Capture the cell that displays the provided text and extract its [X, Y] central coordinate. 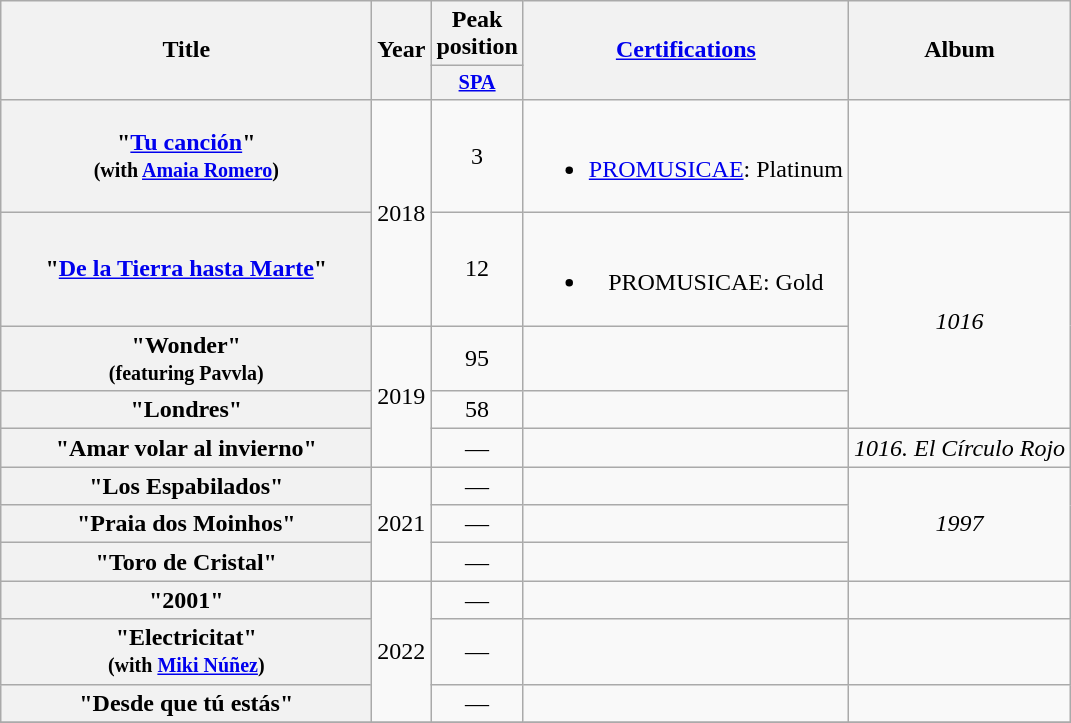
1016 [959, 321]
"Toro de Cristal" [186, 562]
2018 [402, 212]
"De la Tierra hasta Marte" [186, 270]
3 [477, 156]
2019 [402, 396]
"Los Espabilados" [186, 486]
"Wonder"(featuring Pavvla) [186, 358]
58 [477, 410]
"Desde que tú estás" [186, 703]
Album [959, 50]
"Electricitat"(with Miki Núñez) [186, 652]
SPA [477, 83]
"Praia dos Moinhos" [186, 524]
Title [186, 50]
"Londres" [186, 410]
Peak position [477, 34]
"Amar volar al invierno" [186, 448]
PROMUSICAE: Platinum [686, 156]
2022 [402, 652]
Certifications [686, 50]
1016. El Círculo Rojo [959, 448]
"2001" [186, 600]
"Tu canción"(with Amaia Romero) [186, 156]
PROMUSICAE: Gold [686, 270]
Year [402, 50]
2021 [402, 524]
12 [477, 270]
1997 [959, 524]
95 [477, 358]
